Return the [X, Y] coordinate for the center point of the cell that contains the specified text.  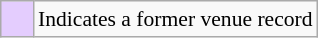
Indicates a former venue record [176, 19]
